Identify which cell holds the provided text, then report its (x, y) central coordinate. 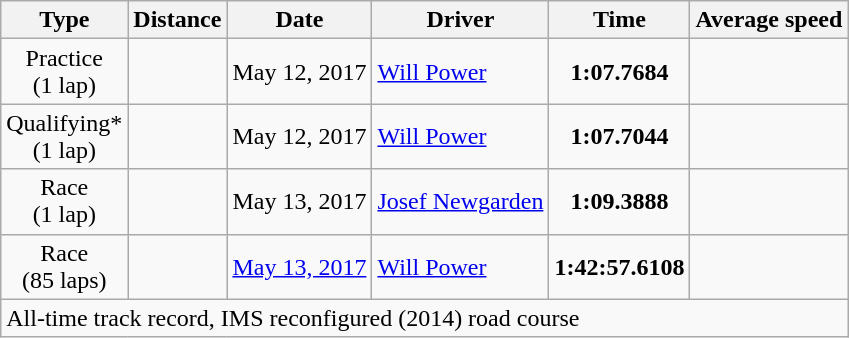
Race(1 lap) (64, 202)
Distance (178, 20)
Time (620, 20)
1:42:57.6108 (620, 266)
Driver (460, 20)
Type (64, 20)
Practice(1 lap) (64, 72)
1:07.7044 (620, 136)
1:07.7684 (620, 72)
Date (300, 20)
Average speed (769, 20)
1:09.3888 (620, 202)
Qualifying*(1 lap) (64, 136)
Josef Newgarden (460, 202)
Race(85 laps) (64, 266)
All-time track record, IMS reconfigured (2014) road course (424, 318)
